Locate the cell with the specified text and output its (X, Y) center coordinate. 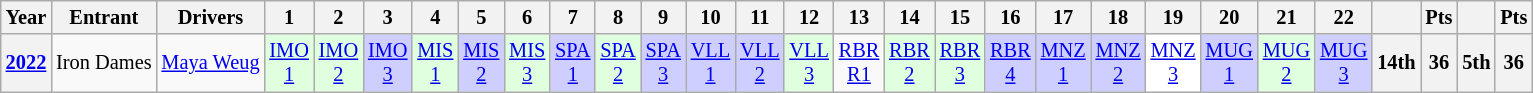
MUG3 (1344, 63)
VLL1 (710, 63)
1 (288, 17)
SPA3 (664, 63)
MIS2 (481, 63)
11 (760, 17)
VLL2 (760, 63)
VLL3 (808, 63)
18 (1118, 17)
SPA2 (618, 63)
MIS1 (435, 63)
MUG1 (1230, 63)
MNZ2 (1118, 63)
2 (338, 17)
22 (1344, 17)
SPA1 (572, 63)
Iron Dames (104, 63)
Year (26, 17)
RBRR1 (859, 63)
15 (960, 17)
5 (481, 17)
20 (1230, 17)
Drivers (211, 17)
3 (388, 17)
21 (1286, 17)
MIS3 (527, 63)
MUG2 (1286, 63)
17 (1064, 17)
14 (909, 17)
IMO2 (338, 63)
MNZ3 (1174, 63)
19 (1174, 17)
7 (572, 17)
16 (1010, 17)
9 (664, 17)
MNZ1 (1064, 63)
IMO1 (288, 63)
2022 (26, 63)
RBR2 (909, 63)
6 (527, 17)
Entrant (104, 17)
14th (1396, 63)
8 (618, 17)
IMO3 (388, 63)
5th (1476, 63)
Maya Weug (211, 63)
12 (808, 17)
RBR3 (960, 63)
4 (435, 17)
13 (859, 17)
10 (710, 17)
RBR4 (1010, 63)
